Search for the cell housing the specified text and yield its [X, Y] center coordinate. 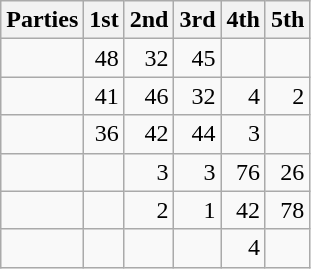
45 [198, 58]
4th [243, 20]
36 [104, 134]
5th [287, 20]
78 [287, 210]
1st [104, 20]
76 [243, 172]
44 [198, 134]
1 [198, 210]
Parties [42, 20]
48 [104, 58]
26 [287, 172]
2nd [149, 20]
41 [104, 96]
3rd [198, 20]
46 [149, 96]
